Output the [X, Y] coordinate of the center of the cell containing the given text.  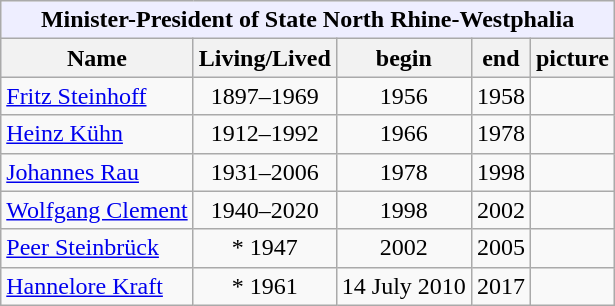
Heinz Kühn [97, 134]
Johannes Rau [97, 172]
1956 [404, 96]
1958 [500, 96]
Fritz Steinhoff [97, 96]
begin [404, 58]
Living/Lived [264, 58]
Peer Steinbrück [97, 248]
Name [97, 58]
2017 [500, 286]
Hannelore Kraft [97, 286]
1912–1992 [264, 134]
2005 [500, 248]
Wolfgang Clement [97, 210]
* 1961 [264, 286]
Minister-President of State North Rhine-Westphalia [308, 20]
* 1947 [264, 248]
14 July 2010 [404, 286]
1940–2020 [264, 210]
1931–2006 [264, 172]
picture [572, 58]
1897–1969 [264, 96]
1966 [404, 134]
end [500, 58]
